Detect which cell encompasses the target text, then output its (x, y) center coordinate. 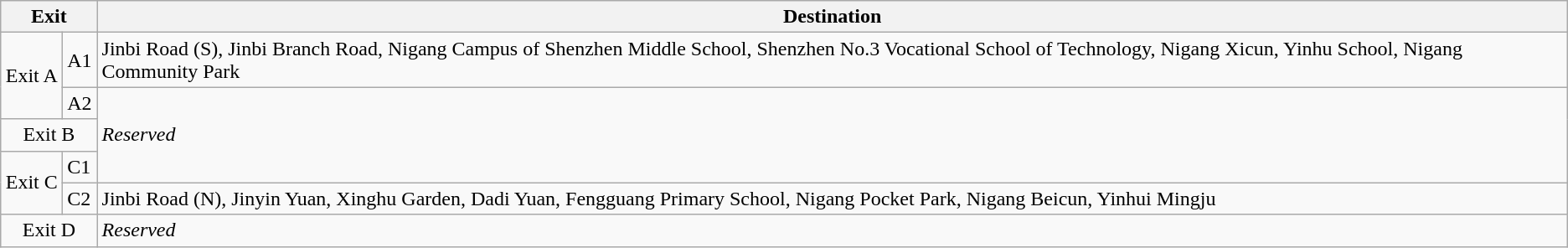
Exit A (32, 75)
Destination (833, 17)
Exit C (32, 183)
Jinbi Road (N), Jinyin Yuan, Xinghu Garden, Dadi Yuan, Fengguang Primary School, Nigang Pocket Park, Nigang Beicun, Yinhui Mingju (833, 199)
C1 (80, 167)
A1 (80, 60)
Exit (49, 17)
C2 (80, 199)
Exit D (49, 230)
A2 (80, 103)
Exit B (49, 135)
